Locate the cell with the specified text and output its [x, y] center coordinate. 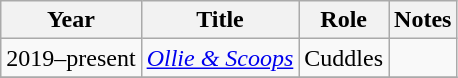
Year [71, 20]
Cuddles [344, 58]
2019–present [71, 58]
Role [344, 20]
Ollie & Scoops [220, 58]
Notes [423, 20]
Title [220, 20]
